Capture the cell that displays the provided text and extract its [x, y] central coordinate. 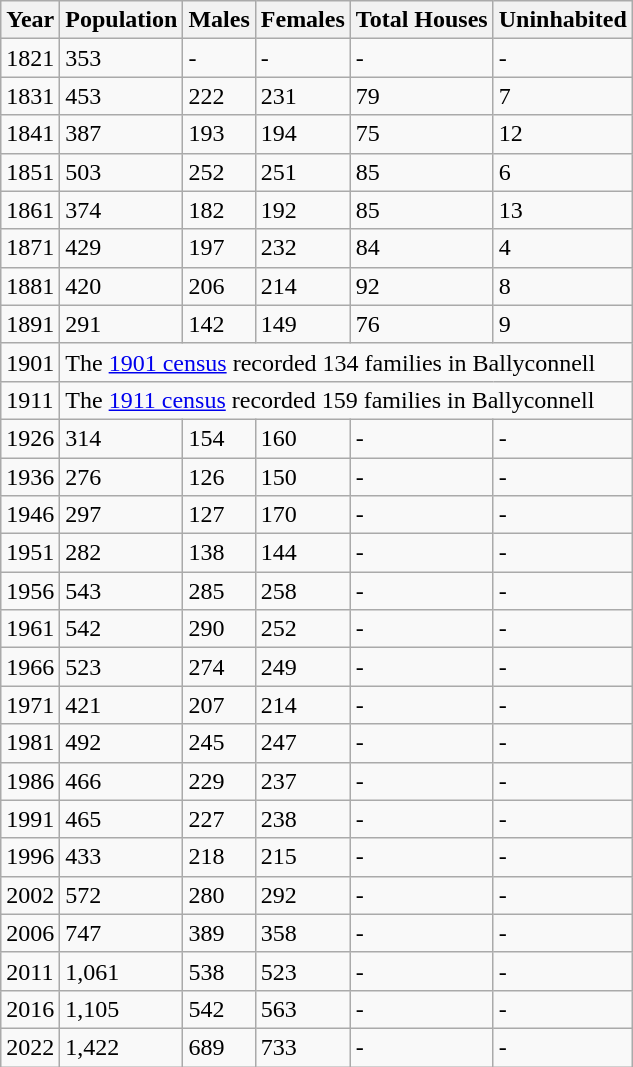
285 [219, 591]
1851 [30, 172]
274 [219, 667]
Population [122, 20]
8 [562, 286]
7 [562, 96]
218 [219, 857]
276 [122, 477]
747 [122, 933]
733 [302, 1047]
421 [122, 705]
466 [122, 781]
429 [122, 248]
Year [30, 20]
92 [422, 286]
154 [219, 438]
149 [302, 324]
1936 [30, 477]
563 [302, 1009]
1981 [30, 743]
1841 [30, 134]
1956 [30, 591]
1971 [30, 705]
170 [302, 515]
The 1901 census recorded 134 families in Ballyconnell [346, 362]
1911 [30, 400]
572 [122, 895]
1,061 [122, 971]
1986 [30, 781]
1961 [30, 629]
79 [422, 96]
Uninhabited [562, 20]
2011 [30, 971]
543 [122, 591]
232 [302, 248]
291 [122, 324]
374 [122, 210]
1821 [30, 58]
1991 [30, 819]
1901 [30, 362]
138 [219, 553]
258 [302, 591]
127 [219, 515]
2022 [30, 1047]
1861 [30, 210]
251 [302, 172]
1,105 [122, 1009]
538 [219, 971]
222 [219, 96]
193 [219, 134]
84 [422, 248]
197 [219, 248]
227 [219, 819]
9 [562, 324]
389 [219, 933]
75 [422, 134]
1891 [30, 324]
13 [562, 210]
The 1911 census recorded 159 families in Ballyconnell [346, 400]
207 [219, 705]
215 [302, 857]
237 [302, 781]
231 [302, 96]
Total Houses [422, 20]
1946 [30, 515]
6 [562, 172]
2016 [30, 1009]
126 [219, 477]
142 [219, 324]
160 [302, 438]
290 [219, 629]
280 [219, 895]
503 [122, 172]
229 [219, 781]
Males [219, 20]
358 [302, 933]
192 [302, 210]
1996 [30, 857]
2006 [30, 933]
76 [422, 324]
1966 [30, 667]
150 [302, 477]
433 [122, 857]
420 [122, 286]
144 [302, 553]
194 [302, 134]
245 [219, 743]
453 [122, 96]
314 [122, 438]
2002 [30, 895]
1926 [30, 438]
292 [302, 895]
182 [219, 210]
1,422 [122, 1047]
689 [219, 1047]
206 [219, 286]
1881 [30, 286]
282 [122, 553]
12 [562, 134]
238 [302, 819]
1871 [30, 248]
353 [122, 58]
297 [122, 515]
492 [122, 743]
Females [302, 20]
465 [122, 819]
1951 [30, 553]
4 [562, 248]
247 [302, 743]
387 [122, 134]
1831 [30, 96]
249 [302, 667]
